For the text-containing cell, return its midpoint in [x, y] coordinate format. 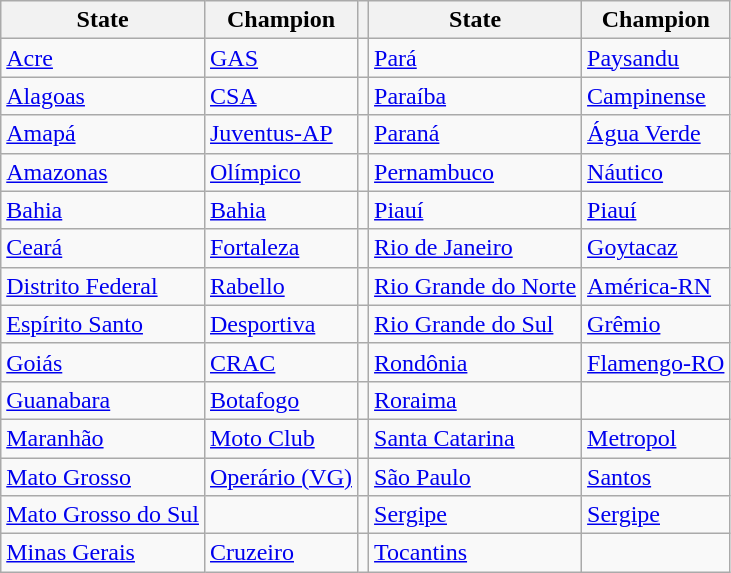
CRAC [280, 362]
Moto Club [280, 438]
Santa Catarina [476, 438]
Cruzeiro [280, 553]
Metropol [656, 438]
Paysandu [656, 58]
Rabello [280, 286]
Amazonas [103, 172]
Rio Grande do Norte [476, 286]
Olímpico [280, 172]
Maranhão [103, 438]
Guanabara [103, 400]
Operário (VG) [280, 477]
Amapá [103, 134]
Mato Grosso [103, 477]
Mato Grosso do Sul [103, 515]
Campinense [656, 96]
Paraná [476, 134]
Ceará [103, 248]
Rio Grande do Sul [476, 324]
Rondônia [476, 362]
Paraíba [476, 96]
Alagoas [103, 96]
Santos [656, 477]
Desportiva [280, 324]
Náutico [656, 172]
Fortaleza [280, 248]
Acre [103, 58]
GAS [280, 58]
CSA [280, 96]
Botafogo [280, 400]
Flamengo-RO [656, 362]
Grêmio [656, 324]
Rio de Janeiro [476, 248]
Água Verde [656, 134]
Goiás [103, 362]
Pernambuco [476, 172]
Espírito Santo [103, 324]
Roraima [476, 400]
Juventus-AP [280, 134]
São Paulo [476, 477]
Minas Gerais [103, 553]
América-RN [656, 286]
Pará [476, 58]
Goytacaz [656, 248]
Distrito Federal [103, 286]
Tocantins [476, 553]
